Capture the cell that displays the provided text and extract its [X, Y] central coordinate. 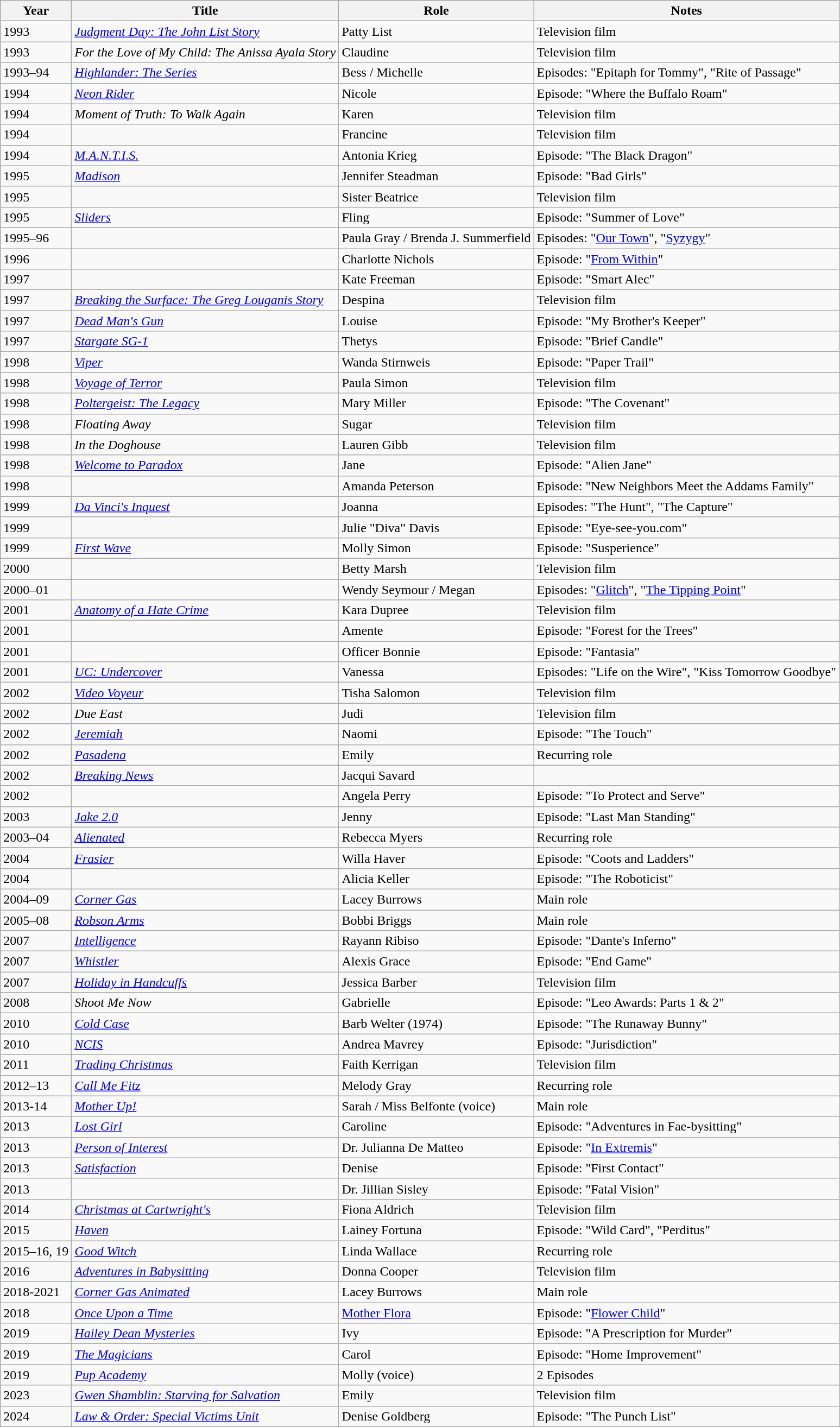
Robson Arms [205, 920]
Episode: "Coots and Ladders" [686, 858]
Dr. Jillian Sisley [437, 1189]
Willa Haver [437, 858]
Pasadena [205, 755]
Episode: "The Runaway Bunny" [686, 1024]
Christmas at Cartwright's [205, 1209]
2014 [36, 1209]
Video Voyeur [205, 693]
Episode: "The Punch List" [686, 1416]
Episode: "In Extremis" [686, 1147]
Corner Gas [205, 899]
Molly (voice) [437, 1375]
Episode: "The Touch" [686, 734]
Lost Girl [205, 1127]
First Wave [205, 548]
Ivy [437, 1334]
2003 [36, 817]
2004–09 [36, 899]
Wendy Seymour / Megan [437, 589]
Episodes: "Our Town", "Syzygy" [686, 238]
Rebecca Myers [437, 837]
Dr. Julianna De Matteo [437, 1147]
Episode: "Jurisdiction" [686, 1044]
Year [36, 11]
Episode: "Alien Jane" [686, 465]
M.A.N.T.I.S. [205, 155]
Denise Goldberg [437, 1416]
Madison [205, 176]
Patty List [437, 31]
Nicole [437, 93]
Jennifer Steadman [437, 176]
Tisha Salomon [437, 693]
Officer Bonnie [437, 652]
2005–08 [36, 920]
Breaking News [205, 775]
Andrea Mavrey [437, 1044]
Poltergeist: The Legacy [205, 403]
Episode: "Fantasia" [686, 652]
1996 [36, 259]
Viper [205, 362]
Episode: "Forest for the Trees" [686, 631]
Cold Case [205, 1024]
2023 [36, 1396]
2024 [36, 1416]
Jeremiah [205, 734]
Shoot Me Now [205, 1003]
Episode: "New Neighbors Meet the Addams Family" [686, 486]
Corner Gas Animated [205, 1292]
Episode: "To Protect and Serve" [686, 796]
UC: Undercover [205, 672]
Good Witch [205, 1251]
Episode: "Where the Buffalo Roam" [686, 93]
Episode: "Bad Girls" [686, 176]
Welcome to Paradox [205, 465]
Episode: "Eye-see-you.com" [686, 527]
Sliders [205, 217]
Sugar [437, 424]
Episode: "Susperience" [686, 548]
Episodes: "Glitch", "The Tipping Point" [686, 589]
Jenny [437, 817]
Episode: "First Contact" [686, 1168]
Call Me Fitz [205, 1085]
Anatomy of a Hate Crime [205, 610]
Law & Order: Special Victims Unit [205, 1416]
Paula Simon [437, 383]
Highlander: The Series [205, 73]
2000–01 [36, 589]
Episode: "A Prescription for Murder" [686, 1334]
Role [437, 11]
Neon Rider [205, 93]
Hailey Dean Mysteries [205, 1334]
Mother Up! [205, 1106]
Fling [437, 217]
Denise [437, 1168]
Frasier [205, 858]
2008 [36, 1003]
Moment of Truth: To Walk Again [205, 114]
For the Love of My Child: The Anissa Ayala Story [205, 52]
Molly Simon [437, 548]
Alicia Keller [437, 879]
2018 [36, 1313]
Amanda Peterson [437, 486]
Pup Academy [205, 1375]
Episode: "Dante's Inferno" [686, 941]
In the Doghouse [205, 445]
Bess / Michelle [437, 73]
Karen [437, 114]
Linda Wallace [437, 1251]
Jake 2.0 [205, 817]
Barb Welter (1974) [437, 1024]
Melody Gray [437, 1085]
Vanessa [437, 672]
NCIS [205, 1044]
Trading Christmas [205, 1065]
2000 [36, 569]
Louise [437, 321]
Donna Cooper [437, 1272]
Episode: "My Brother's Keeper" [686, 321]
Jacqui Savard [437, 775]
The Magicians [205, 1354]
Carol [437, 1354]
Judgment Day: The John List Story [205, 31]
Joanna [437, 507]
2012–13 [36, 1085]
Title [205, 11]
Amente [437, 631]
Betty Marsh [437, 569]
Episodes: "Life on the Wire", "Kiss Tomorrow Goodbye" [686, 672]
Episode: "The Roboticist" [686, 879]
Francine [437, 135]
Antonia Krieg [437, 155]
Wanda Stirnweis [437, 362]
1995–96 [36, 238]
1993–94 [36, 73]
Lauren Gibb [437, 445]
2015 [36, 1230]
Breaking the Surface: The Greg Louganis Story [205, 300]
Episode: "Brief Candle" [686, 342]
2015–16, 19 [36, 1251]
Episode: "Paper Trail" [686, 362]
Bobbi Briggs [437, 920]
Mother Flora [437, 1313]
Episode: "Fatal Vision" [686, 1189]
Claudine [437, 52]
Stargate SG-1 [205, 342]
Naomi [437, 734]
Episode: "Last Man Standing" [686, 817]
Episode: "The Black Dragon" [686, 155]
Jane [437, 465]
Episode: "Summer of Love" [686, 217]
Episode: "End Game" [686, 962]
Intelligence [205, 941]
Episode: "Adventures in Fae-bysitting" [686, 1127]
Lainey Fortuna [437, 1230]
Angela Perry [437, 796]
Sarah / Miss Belfonte (voice) [437, 1106]
Satisfaction [205, 1168]
2016 [36, 1272]
Holiday in Handcuffs [205, 982]
Notes [686, 11]
Kara Dupree [437, 610]
Episode: "The Covenant" [686, 403]
Episodes: "The Hunt", "The Capture" [686, 507]
Gabrielle [437, 1003]
Episodes: "Epitaph for Tommy", "Rite of Passage" [686, 73]
Alienated [205, 837]
Episode: "Flower Child" [686, 1313]
Judi [437, 713]
Paula Gray / Brenda J. Summerfield [437, 238]
Episode: "Smart Alec" [686, 280]
Rayann Ribiso [437, 941]
2003–04 [36, 837]
Thetys [437, 342]
Jessica Barber [437, 982]
Adventures in Babysitting [205, 1272]
Person of Interest [205, 1147]
Episode: "Home Improvement" [686, 1354]
2018-2021 [36, 1292]
Caroline [437, 1127]
Julie "Diva" Davis [437, 527]
Dead Man's Gun [205, 321]
Whistler [205, 962]
Episode: "Leo Awards: Parts 1 & 2" [686, 1003]
Fiona Aldrich [437, 1209]
Mary Miller [437, 403]
Once Upon a Time [205, 1313]
Kate Freeman [437, 280]
Episode: "From Within" [686, 259]
Episode: "Wild Card", "Perditus" [686, 1230]
Floating Away [205, 424]
Due East [205, 713]
Alexis Grace [437, 962]
2013-14 [36, 1106]
Haven [205, 1230]
Sister Beatrice [437, 197]
Da Vinci's Inquest [205, 507]
2011 [36, 1065]
Despina [437, 300]
Voyage of Terror [205, 383]
2 Episodes [686, 1375]
Charlotte Nichols [437, 259]
Faith Kerrigan [437, 1065]
Gwen Shamblin: Starving for Salvation [205, 1396]
